For the text-containing cell, return its midpoint in (X, Y) coordinate format. 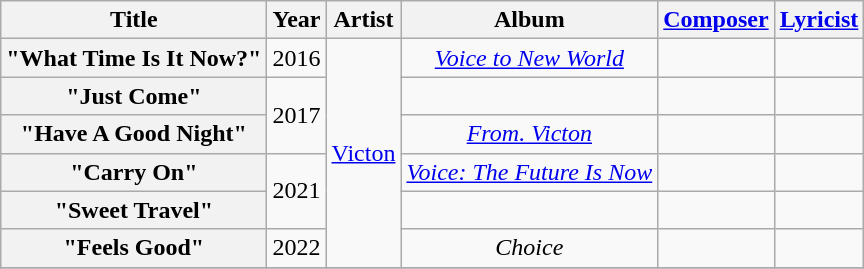
Title (134, 20)
Voice to New World (530, 58)
"What Time Is It Now?" (134, 58)
From. Victon (530, 134)
"Sweet Travel" (134, 210)
Voice: The Future Is Now (530, 172)
2022 (296, 248)
Choice (530, 248)
Year (296, 20)
"Just Come" (134, 96)
2021 (296, 191)
Artist (364, 20)
Album (530, 20)
2016 (296, 58)
Victon (364, 153)
Composer (716, 20)
"Carry On" (134, 172)
"Have A Good Night" (134, 134)
"Feels Good" (134, 248)
Lyricist (819, 20)
2017 (296, 115)
